Pinpoint the cell where the given text exists, returning its [X, Y] midpoint coordinate. 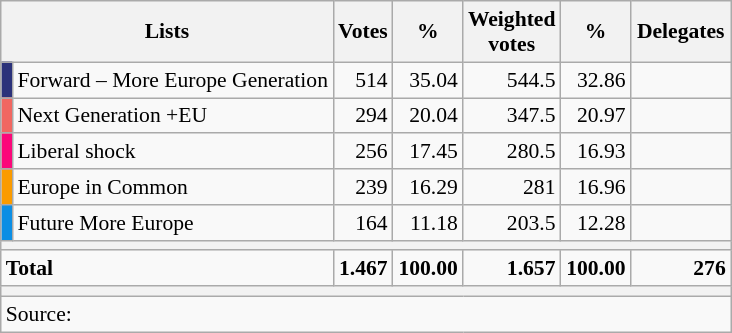
20.04 [428, 116]
256 [363, 152]
Total [167, 269]
203.5 [512, 223]
17.45 [428, 152]
Next Generation +EU [172, 116]
Source: [366, 314]
276 [681, 269]
16.29 [428, 187]
347.5 [512, 116]
281 [512, 187]
280.5 [512, 152]
11.18 [428, 223]
Liberal shock [172, 152]
294 [363, 116]
35.04 [428, 80]
Lists [167, 32]
1.467 [363, 269]
Weighted votes [512, 32]
Forward – More Europe Generation [172, 80]
20.97 [596, 116]
514 [363, 80]
Europe in Common [172, 187]
Future More Europe [172, 223]
239 [363, 187]
32.86 [596, 80]
Votes [363, 32]
164 [363, 223]
Delegates [681, 32]
16.96 [596, 187]
16.93 [596, 152]
544.5 [512, 80]
1.657 [512, 269]
12.28 [596, 223]
